Scan for the cell matching the given text and deliver its [X, Y] coordinate at center. 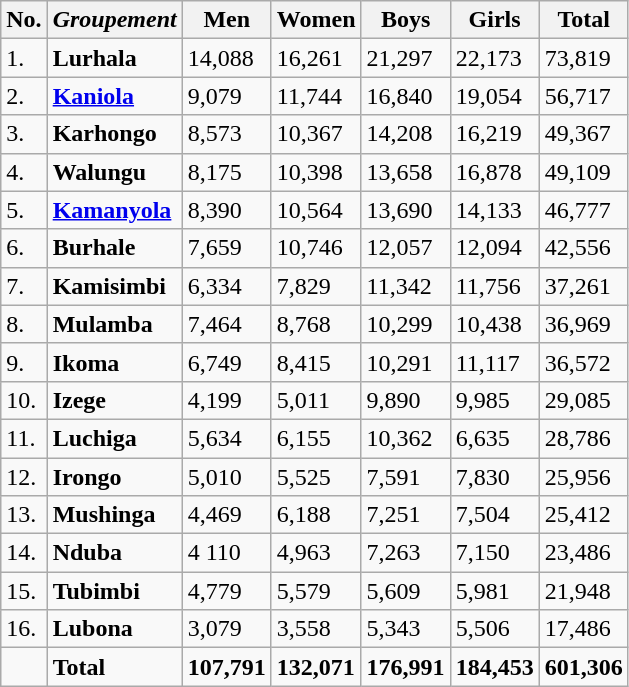
19,054 [494, 96]
5. [24, 210]
184,453 [494, 667]
4,963 [316, 553]
10. [24, 400]
6,188 [316, 515]
2. [24, 96]
10,299 [406, 324]
8,573 [226, 134]
10,362 [406, 438]
14,208 [406, 134]
176,991 [406, 667]
Kaniola [114, 96]
49,367 [584, 134]
Izege [114, 400]
9,985 [494, 400]
73,819 [584, 58]
15. [24, 591]
6,155 [316, 438]
7. [24, 286]
7,830 [494, 477]
21,948 [584, 591]
11,117 [494, 362]
42,556 [584, 248]
11,342 [406, 286]
4,779 [226, 591]
29,085 [584, 400]
36,969 [584, 324]
Men [226, 20]
Boys [406, 20]
6. [24, 248]
Karhongo [114, 134]
16,878 [494, 172]
25,412 [584, 515]
7,504 [494, 515]
5,579 [316, 591]
Mulamba [114, 324]
16,219 [494, 134]
8,390 [226, 210]
5,506 [494, 629]
14. [24, 553]
16. [24, 629]
9,079 [226, 96]
10,438 [494, 324]
7,263 [406, 553]
12,094 [494, 248]
22,173 [494, 58]
28,786 [584, 438]
56,717 [584, 96]
601,306 [584, 667]
107,791 [226, 667]
6,635 [494, 438]
16,261 [316, 58]
14,088 [226, 58]
Burhale [114, 248]
11. [24, 438]
8,415 [316, 362]
3. [24, 134]
132,071 [316, 667]
Nduba [114, 553]
11,756 [494, 286]
Kamisimbi [114, 286]
10,291 [406, 362]
5,011 [316, 400]
Ikoma [114, 362]
Groupement [114, 20]
Lurhala [114, 58]
8,768 [316, 324]
4. [24, 172]
13,658 [406, 172]
3,079 [226, 629]
25,956 [584, 477]
37,261 [584, 286]
11,744 [316, 96]
5,981 [494, 591]
23,486 [584, 553]
4,199 [226, 400]
13. [24, 515]
9,890 [406, 400]
12. [24, 477]
4,469 [226, 515]
7,829 [316, 286]
Irongo [114, 477]
7,251 [406, 515]
5,343 [406, 629]
46,777 [584, 210]
9. [24, 362]
5,609 [406, 591]
Luchiga [114, 438]
Kamanyola [114, 210]
Walungu [114, 172]
6,334 [226, 286]
7,464 [226, 324]
14,133 [494, 210]
3,558 [316, 629]
5,010 [226, 477]
10,564 [316, 210]
49,109 [584, 172]
8,175 [226, 172]
7,150 [494, 553]
Lubona [114, 629]
Tubimbi [114, 591]
Mushinga [114, 515]
17,486 [584, 629]
Women [316, 20]
5,525 [316, 477]
36,572 [584, 362]
1. [24, 58]
No. [24, 20]
12,057 [406, 248]
6,749 [226, 362]
21,297 [406, 58]
10,398 [316, 172]
7,591 [406, 477]
4 110 [226, 553]
Girls [494, 20]
13,690 [406, 210]
16,840 [406, 96]
7,659 [226, 248]
8. [24, 324]
5,634 [226, 438]
10,746 [316, 248]
10,367 [316, 134]
